Search for the cell housing the specified text and yield its (X, Y) center coordinate. 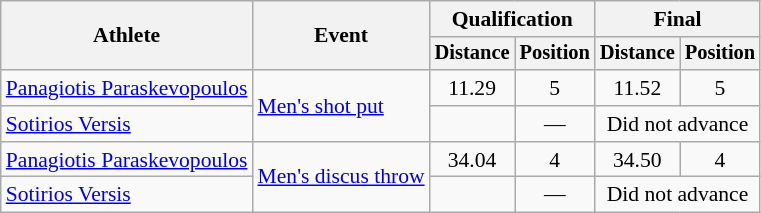
Final (678, 19)
Athlete (127, 36)
34.50 (638, 160)
Men's discus throw (342, 178)
Men's shot put (342, 106)
11.29 (472, 88)
34.04 (472, 160)
11.52 (638, 88)
Event (342, 36)
Qualification (512, 19)
